Determine the (x, y) coordinate at the center of the cell enclosing the given text.  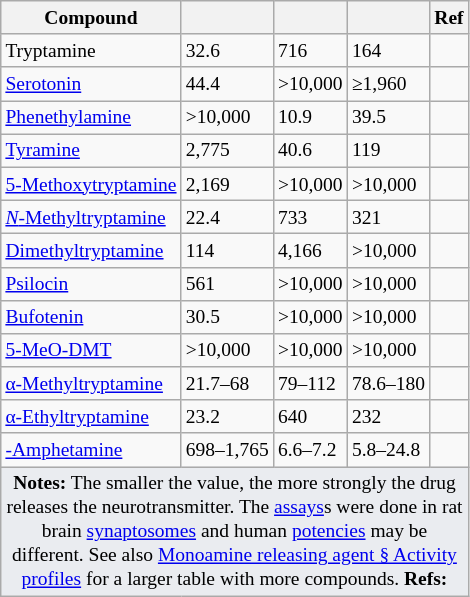
2,169 (227, 184)
5-Methoxytryptamine (91, 184)
23.2 (227, 416)
Compound (91, 18)
6.6–7.2 (310, 450)
232 (388, 416)
119 (388, 150)
Serotonin (91, 84)
α-Methyltryptamine (91, 384)
78.6–180 (388, 384)
44.4 (227, 84)
2,775 (227, 150)
21.7–68 (227, 384)
164 (388, 50)
79–112 (310, 384)
4,166 (310, 250)
40.6 (310, 150)
640 (310, 416)
39.5 (388, 118)
Tyramine (91, 150)
716 (310, 50)
321 (388, 216)
10.9 (310, 118)
32.6 (227, 50)
733 (310, 216)
5.8–24.8 (388, 450)
5-MeO-DMT (91, 350)
561 (227, 284)
Tryptamine (91, 50)
Psilocin (91, 284)
≥1,960 (388, 84)
Ref (450, 18)
N-Methyltryptamine (91, 216)
114 (227, 250)
α-Ethyltryptamine (91, 416)
Phenethylamine (91, 118)
-Amphetamine (91, 450)
22.4 (227, 216)
30.5 (227, 316)
698–1,765 (227, 450)
Dimethyltryptamine (91, 250)
Bufotenin (91, 316)
